Identify which cell holds the provided text, then report its (X, Y) central coordinate. 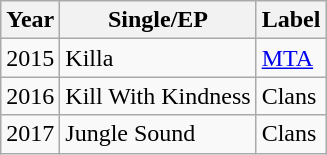
2017 (30, 134)
Single/EP (158, 20)
Kill With Kindness (158, 96)
Killa (158, 58)
Label (291, 20)
2016 (30, 96)
2015 (30, 58)
Year (30, 20)
MTA (291, 58)
Jungle Sound (158, 134)
